Locate the cell with the specified text and output its [x, y] center coordinate. 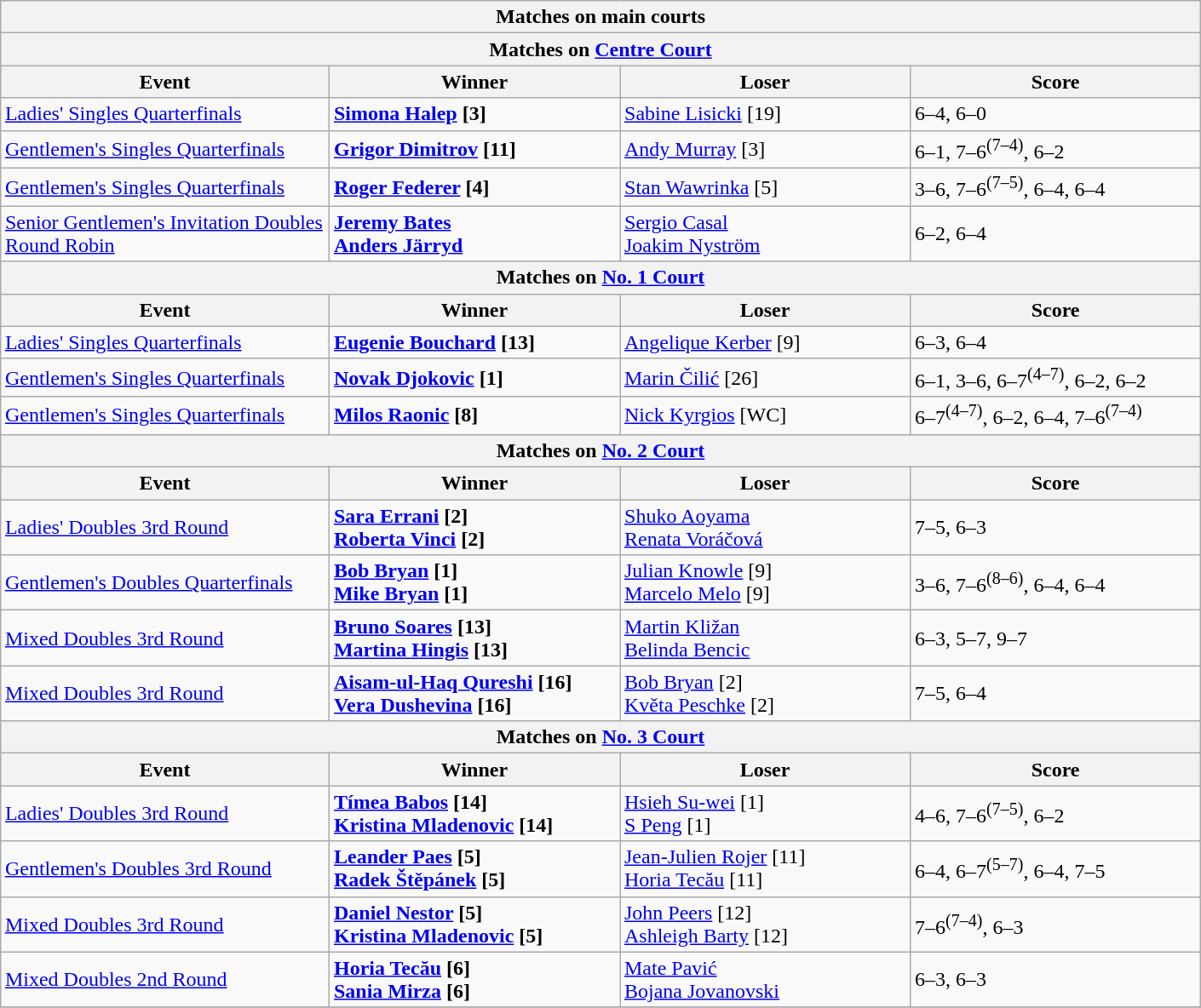
Tímea Babos [14] Kristina Mladenovic [14] [474, 814]
Leander Paes [5] Radek Štěpánek [5] [474, 868]
Daniel Nestor [5] Kristina Mladenovic [5] [474, 925]
Sabine Lisicki [19] [765, 114]
Senior Gentlemen's Invitation Doubles Round Robin [164, 233]
Bob Bryan [2] Květa Peschke [2] [765, 693]
Matches on No. 2 Court [600, 450]
Andy Murray [3] [765, 150]
Novak Djokovic [1] [474, 378]
Stan Wawrinka [5] [765, 187]
Martin Kližan Belinda Bencic [765, 639]
7–5, 6–3 [1056, 528]
Bruno Soares [13] Martina Hingis [13] [474, 639]
Bob Bryan [1] Mike Bryan [1] [474, 582]
Mixed Doubles 2nd Round [164, 979]
6–4, 6–7(5–7), 6–4, 7–5 [1056, 868]
Matches on No. 3 Court [600, 737]
Aisam-ul-Haq Qureshi [16] Vera Dushevina [16] [474, 693]
7–6(7–4), 6–3 [1056, 925]
Angelique Kerber [9] [765, 342]
Horia Tecău [6] Sania Mirza [6] [474, 979]
Mate Pavić Bojana Jovanovski [765, 979]
Grigor Dimitrov [11] [474, 150]
Jean-Julien Rojer [11] Horia Tecău [11] [765, 868]
Sara Errani [2] Roberta Vinci [2] [474, 528]
Shuko Aoyama Renata Voráčová [765, 528]
Sergio Casal Joakim Nyström [765, 233]
Matches on No. 1 Court [600, 278]
Matches on Centre Court [600, 49]
6–7(4–7), 6–2, 6–4, 7–6(7–4) [1056, 415]
6–2, 6–4 [1056, 233]
4–6, 7–6(7–5), 6–2 [1056, 814]
Roger Federer [4] [474, 187]
Julian Knowle [9] Marcelo Melo [9] [765, 582]
Nick Kyrgios [WC] [765, 415]
7–5, 6–4 [1056, 693]
3–6, 7–6(7–5), 6–4, 6–4 [1056, 187]
6–3, 5–7, 9–7 [1056, 639]
6–3, 6–4 [1056, 342]
Gentlemen's Doubles Quarterfinals [164, 582]
John Peers [12] Ashleigh Barty [12] [765, 925]
6–4, 6–0 [1056, 114]
Hsieh Su-wei [1] S Peng [1] [765, 814]
Jeremy Bates Anders Järryd [474, 233]
Gentlemen's Doubles 3rd Round [164, 868]
6–1, 7–6(7–4), 6–2 [1056, 150]
3–6, 7–6(8–6), 6–4, 6–4 [1056, 582]
6–3, 6–3 [1056, 979]
6–1, 3–6, 6–7(4–7), 6–2, 6–2 [1056, 378]
Simona Halep [3] [474, 114]
Matches on main courts [600, 17]
Eugenie Bouchard [13] [474, 342]
Marin Čilić [26] [765, 378]
Milos Raonic [8] [474, 415]
